Return the (X, Y) coordinate for the center point of the cell that contains the specified text.  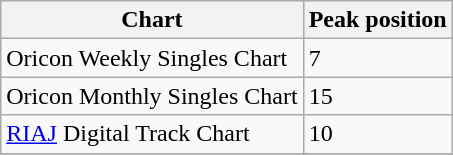
RIAJ Digital Track Chart (152, 134)
10 (378, 134)
7 (378, 58)
Chart (152, 20)
15 (378, 96)
Peak position (378, 20)
Oricon Weekly Singles Chart (152, 58)
Oricon Monthly Singles Chart (152, 96)
